Determine the [X, Y] coordinate at the center of the cell enclosing the given text.  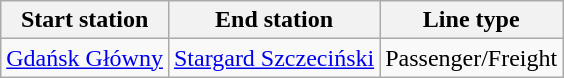
Passenger/Freight [472, 58]
Line type [472, 20]
Stargard Szczeciński [274, 58]
Gdańsk Główny [85, 58]
End station [274, 20]
Start station [85, 20]
